From the cell containing the given text, extract its center point as (X, Y) coordinate. 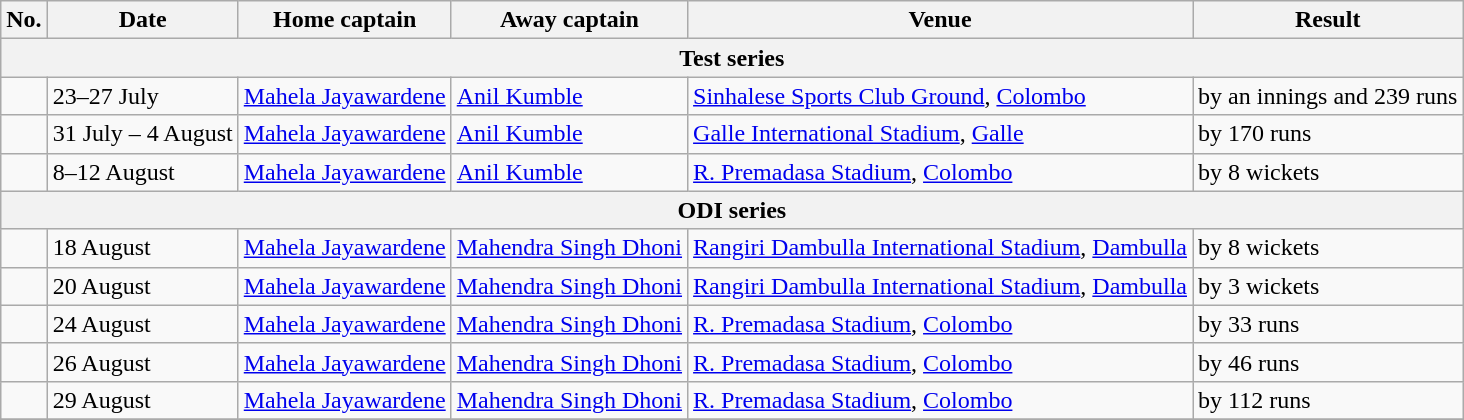
by 3 wickets (1328, 286)
31 July – 4 August (142, 134)
24 August (142, 324)
Home captain (344, 20)
29 August (142, 400)
Galle International Stadium, Galle (940, 134)
Sinhalese Sports Club Ground, Colombo (940, 96)
26 August (142, 362)
20 August (142, 286)
23–27 July (142, 96)
18 August (142, 248)
Result (1328, 20)
by 112 runs (1328, 400)
by 33 runs (1328, 324)
ODI series (732, 210)
by an innings and 239 runs (1328, 96)
Away captain (569, 20)
8–12 August (142, 172)
Date (142, 20)
Venue (940, 20)
No. (24, 20)
by 170 runs (1328, 134)
Test series (732, 58)
by 46 runs (1328, 362)
